Pinpoint the cell where the given text exists, returning its (X, Y) midpoint coordinate. 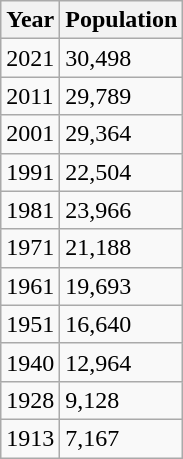
1961 (30, 286)
29,789 (122, 96)
9,128 (122, 400)
16,640 (122, 324)
1991 (30, 172)
1928 (30, 400)
19,693 (122, 286)
Population (122, 20)
30,498 (122, 58)
2001 (30, 134)
21,188 (122, 248)
7,167 (122, 438)
2011 (30, 96)
1940 (30, 362)
29,364 (122, 134)
1981 (30, 210)
12,964 (122, 362)
1951 (30, 324)
1971 (30, 248)
23,966 (122, 210)
1913 (30, 438)
Year (30, 20)
22,504 (122, 172)
2021 (30, 58)
